Search for the cell housing the specified text and yield its (x, y) center coordinate. 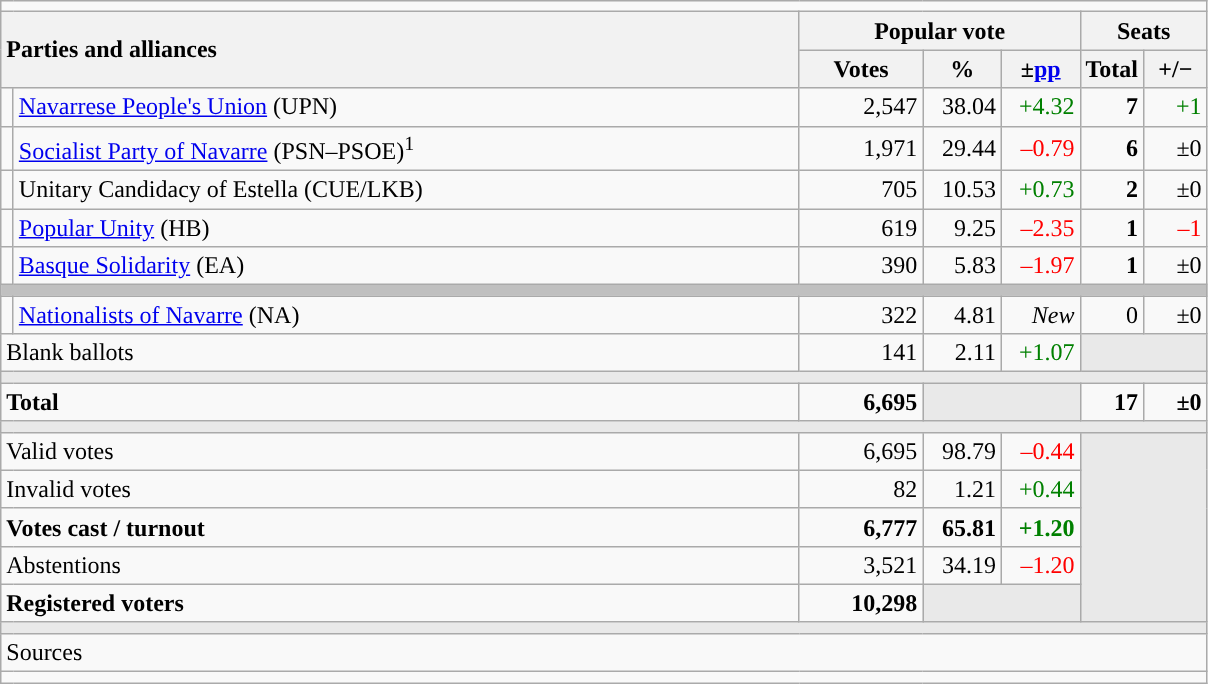
±pp (1040, 69)
+1.07 (1040, 353)
+0.73 (1040, 190)
1.21 (962, 489)
–0.79 (1040, 148)
–1.97 (1040, 266)
82 (861, 489)
Blank ballots (400, 353)
+/− (1176, 69)
6,777 (861, 527)
Navarrese People's Union (UPN) (406, 107)
4.81 (962, 315)
+0.44 (1040, 489)
+4.32 (1040, 107)
Popular vote (940, 31)
Valid votes (400, 451)
5.83 (962, 266)
322 (861, 315)
17 (1112, 402)
141 (861, 353)
Basque Solidarity (EA) (406, 266)
Nationalists of Navarre (NA) (406, 315)
+1 (1176, 107)
Parties and alliances (400, 50)
–1 (1176, 228)
Seats (1144, 31)
9.25 (962, 228)
Registered voters (400, 603)
1,971 (861, 148)
% (962, 69)
65.81 (962, 527)
98.79 (962, 451)
10,298 (861, 603)
2.11 (962, 353)
Unitary Candidacy of Estella (CUE/LKB) (406, 190)
Invalid votes (400, 489)
390 (861, 266)
Popular Unity (HB) (406, 228)
Abstentions (400, 565)
38.04 (962, 107)
7 (1112, 107)
619 (861, 228)
3,521 (861, 565)
2 (1112, 190)
–1.20 (1040, 565)
Votes (861, 69)
705 (861, 190)
New (1040, 315)
Socialist Party of Navarre (PSN–PSOE)1 (406, 148)
34.19 (962, 565)
2,547 (861, 107)
0 (1112, 315)
Sources (604, 652)
Votes cast / turnout (400, 527)
29.44 (962, 148)
–0.44 (1040, 451)
–2.35 (1040, 228)
+1.20 (1040, 527)
6 (1112, 148)
10.53 (962, 190)
